Scan for the cell matching the given text and deliver its [x, y] coordinate at center. 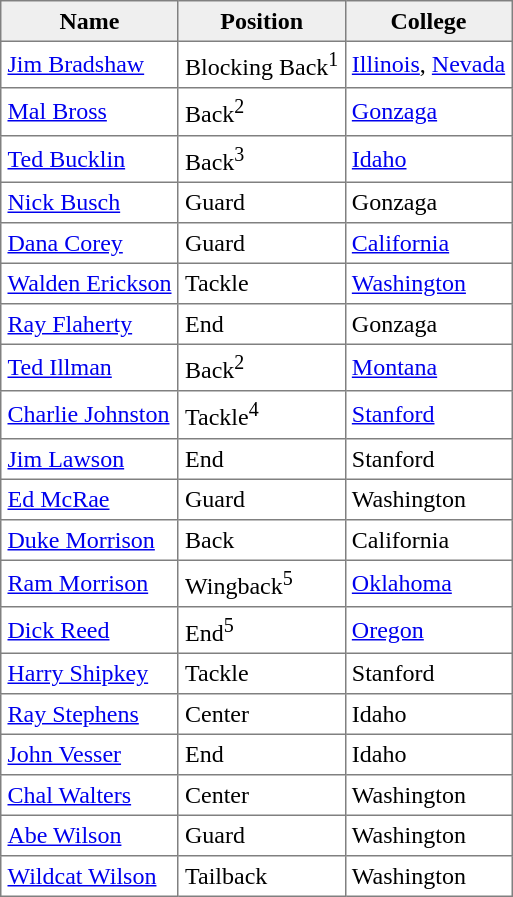
Chal Walters [90, 795]
College [428, 21]
Abe Wilson [90, 836]
Walden Erickson [90, 283]
Tailback [262, 876]
Dick Reed [90, 630]
Ray Stephens [90, 714]
Back3 [262, 158]
Name [90, 21]
Montana [428, 368]
Illinois, Nevada [428, 64]
Position [262, 21]
Back [262, 539]
Mal Bross [90, 112]
Oregon [428, 630]
Ted Illman [90, 368]
Duke Morrison [90, 539]
Ram Morrison [90, 584]
Jim Bradshaw [90, 64]
Harry Shipkey [90, 674]
End5 [262, 630]
John Vesser [90, 755]
Blocking Back1 [262, 64]
Jim Lawson [90, 458]
Wingback5 [262, 584]
Ed McRae [90, 499]
Wildcat Wilson [90, 876]
Nick Busch [90, 202]
Ted Bucklin [90, 158]
Charlie Johnston [90, 414]
Dana Corey [90, 243]
Tackle4 [262, 414]
Ray Flaherty [90, 324]
Oklahoma [428, 584]
